Output the (x, y) coordinate of the center of the cell containing the given text.  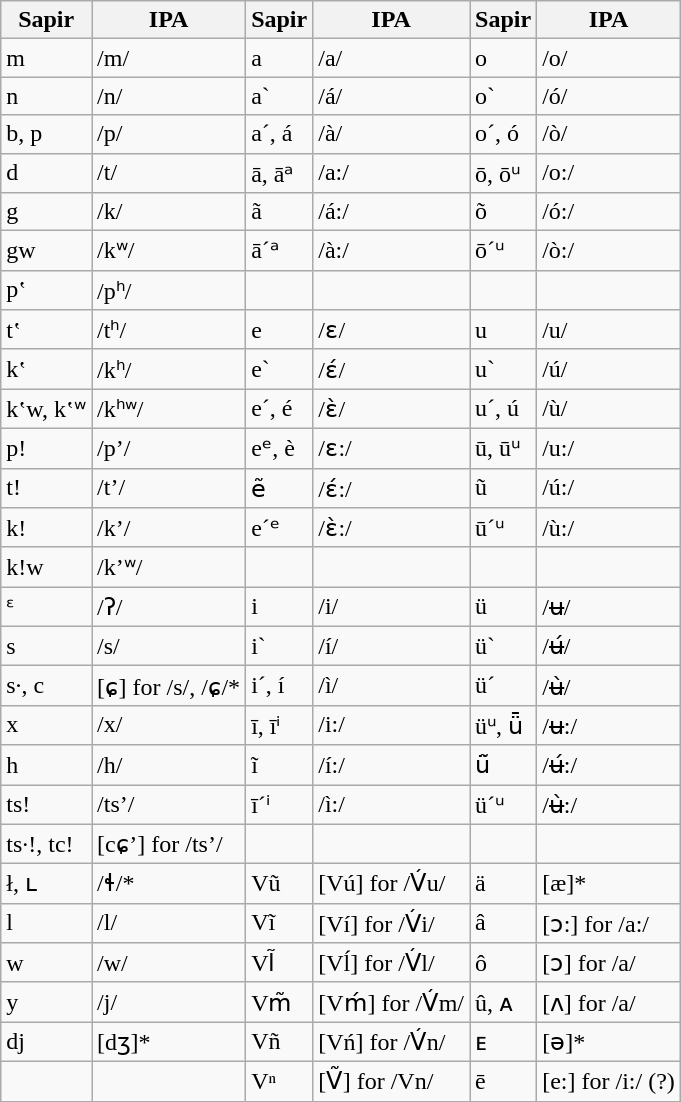
/t’/ (169, 488)
a´, á (280, 134)
ō´ᵘ (504, 251)
e´ᵉ (280, 528)
h (46, 765)
/k’ʷ/ (169, 567)
ĩ (280, 765)
/kʰʷ/ (169, 409)
/ɛ/ (392, 330)
[dʒ]* (169, 1042)
/w/ (169, 963)
ä (504, 884)
û, ᴀ (504, 1002)
p! (46, 448)
i` (280, 646)
ē (504, 1081)
[ʌ] for /a/ (609, 1002)
a` (280, 96)
Vĩ (280, 923)
/u:/ (609, 448)
[æ]* (609, 884)
/ʔ/ (169, 607)
/ʉ́:/ (609, 765)
[cɕ’] for /ts’/ (169, 844)
/ʉ:/ (609, 725)
/ʉ̀/ (609, 686)
n (46, 96)
/ɛ̀:/ (392, 528)
/ì/ (392, 686)
t! (46, 488)
[Ví] for /V́i/ (392, 923)
/à/ (392, 134)
k‛ (46, 369)
Vũ (280, 884)
ā, āᵃ (280, 173)
ts·!, tc! (46, 844)
/i:/ (392, 725)
p‛ (46, 290)
/ó/ (609, 96)
dj (46, 1042)
/k/ (169, 212)
e (280, 330)
/u/ (609, 330)
u (504, 330)
ī, īⁱ (280, 725)
[ɕ] for /s/, /ɕ/* (169, 686)
/x/ (169, 725)
i (280, 607)
[e:] for /i:/ (?) (609, 1081)
/ʉ́/ (609, 646)
o` (504, 96)
a (280, 58)
x (46, 725)
/p’/ (169, 448)
/ú/ (609, 369)
s (46, 646)
gw (46, 251)
/à:/ (392, 251)
/ó:/ (609, 212)
s·, c (46, 686)
o´, ó (504, 134)
ô (504, 963)
/k’/ (169, 528)
ī´ⁱ (280, 804)
/ú:/ (609, 488)
ᵋ (46, 607)
/l/ (169, 923)
ū, ūᵘ (504, 448)
d (46, 173)
ł, ʟ (46, 884)
/s/ (169, 646)
[Vĺ] for /V́l/ (392, 963)
/í:/ (392, 765)
ᴇ (504, 1042)
ẽ (280, 488)
/ù:/ (609, 528)
m (46, 58)
/j/ (169, 1002)
ü` (504, 646)
/a/ (392, 58)
/ɛ́:/ (392, 488)
[Ṽ] for /Vn/ (392, 1081)
[ə]* (609, 1042)
/ò:/ (609, 251)
/o/ (609, 58)
ā´ᵃ (280, 251)
k‛w, k‛ʷ (46, 409)
Vⁿ (280, 1081)
[ɔ:] for /a:/ (609, 923)
/í/ (392, 646)
k! (46, 528)
Vñ (280, 1042)
ũ (504, 488)
[Vń] for /V́n/ (392, 1042)
/ù/ (609, 409)
/o:/ (609, 173)
/á/ (392, 96)
/p/ (169, 134)
[Vú] for /V́u/ (392, 884)
ō, ōᵘ (504, 173)
õ (504, 212)
/kʰ/ (169, 369)
/ɛ̀/ (392, 409)
/ì:/ (392, 804)
/n/ (169, 96)
â (504, 923)
ü̃ (504, 765)
y (46, 1002)
w (46, 963)
/ɛ́/ (392, 369)
ü (504, 607)
ü´ᵘ (504, 804)
o (504, 58)
/m/ (169, 58)
l (46, 923)
t‛ (46, 330)
/ò/ (609, 134)
/a:/ (392, 173)
u` (504, 369)
Vl̃ (280, 963)
[Vḿ] for /V́m/ (392, 1002)
Vm̃ (280, 1002)
/ɛ:/ (392, 448)
ts! (46, 804)
[ɔ] for /a/ (609, 963)
g (46, 212)
ü´ (504, 686)
/ʉ̀:/ (609, 804)
/ʉ/ (609, 607)
/ɬ/* (169, 884)
ū´ᵘ (504, 528)
eᵉ, è (280, 448)
/i/ (392, 607)
ã (280, 212)
/t/ (169, 173)
u´, ú (504, 409)
/kʷ/ (169, 251)
e´, é (280, 409)
/á:/ (392, 212)
/h/ (169, 765)
üᵘ, ǖ (504, 725)
/tʰ/ (169, 330)
e` (280, 369)
/ts’/ (169, 804)
/pʰ/ (169, 290)
b, p (46, 134)
k!w (46, 567)
i´, í (280, 686)
